Scan for the cell matching the given text and deliver its (x, y) coordinate at center. 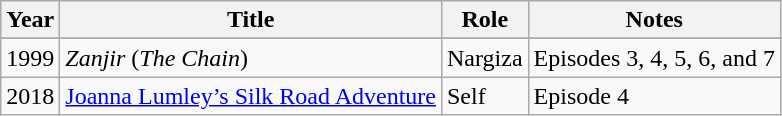
Title (251, 20)
Role (484, 20)
1999 (30, 58)
Episodes 3, 4, 5, 6, and 7 (654, 58)
2018 (30, 96)
Notes (654, 20)
Joanna Lumley’s Silk Road Adventure (251, 96)
Zanjir (The Chain) (251, 58)
Self (484, 96)
Year (30, 20)
Episode 4 (654, 96)
Nargiza (484, 58)
